Return [X, Y] of the center of cell containing provided text 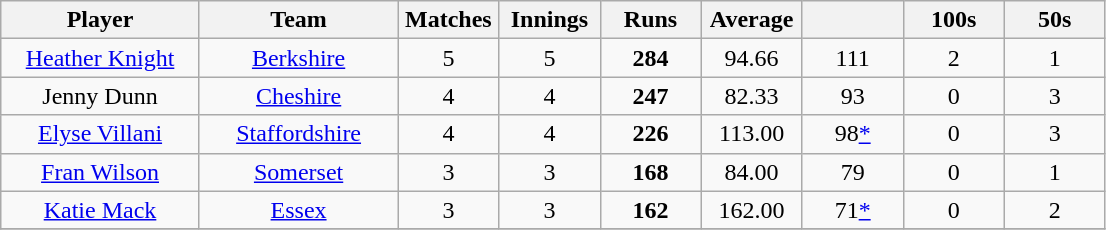
Berkshire [298, 58]
94.66 [752, 58]
162.00 [752, 210]
Player [100, 20]
Fran Wilson [100, 172]
Matches [448, 20]
Katie Mack [100, 210]
226 [650, 134]
Somerset [298, 172]
Innings [550, 20]
162 [650, 210]
84.00 [752, 172]
82.33 [752, 96]
113.00 [752, 134]
Jenny Dunn [100, 96]
Runs [650, 20]
284 [650, 58]
Heather Knight [100, 58]
Staffordshire [298, 134]
Cheshire [298, 96]
98* [852, 134]
Team [298, 20]
79 [852, 172]
93 [852, 96]
71* [852, 210]
50s [1054, 20]
Elyse Villani [100, 134]
111 [852, 58]
168 [650, 172]
247 [650, 96]
Essex [298, 210]
100s [954, 20]
Average [752, 20]
